Provide the [X, Y] coordinate of the cell's center where the given text is located.  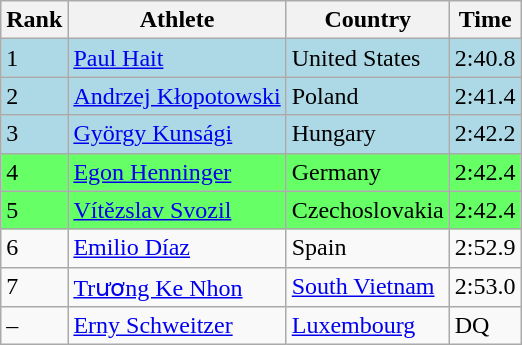
Paul Hait [177, 58]
Hungary [368, 134]
Spain [368, 248]
DQ [485, 326]
2:42.2 [485, 134]
South Vietnam [368, 287]
Emilio Díaz [177, 248]
Luxembourg [368, 326]
2:41.4 [485, 96]
2:40.8 [485, 58]
5 [34, 210]
2 [34, 96]
2:53.0 [485, 287]
4 [34, 172]
United States [368, 58]
Czechoslovakia [368, 210]
Germany [368, 172]
3 [34, 134]
Egon Henninger [177, 172]
Vítězslav Svozil [177, 210]
7 [34, 287]
Rank [34, 20]
Trương Ke Nhon [177, 287]
2:52.9 [485, 248]
6 [34, 248]
Country [368, 20]
Andrzej Kłopotowski [177, 96]
Erny Schweitzer [177, 326]
Poland [368, 96]
Athlete [177, 20]
György Kunsági [177, 134]
1 [34, 58]
Time [485, 20]
– [34, 326]
